Find where the given text appears and provide that cell's center as (X, Y) coordinate. 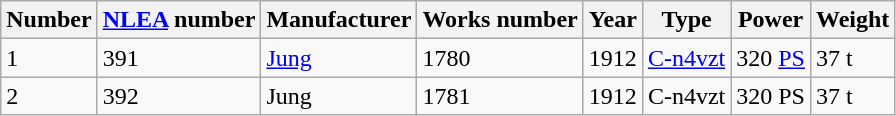
1 (49, 58)
Works number (500, 20)
1781 (500, 96)
Power (771, 20)
NLEA number (179, 20)
Year (612, 20)
Weight (852, 20)
Number (49, 20)
2 (49, 96)
1780 (500, 58)
Type (686, 20)
Manufacturer (339, 20)
392 (179, 96)
391 (179, 58)
